Determine the (x, y) coordinate at the center of the cell enclosing the given text.  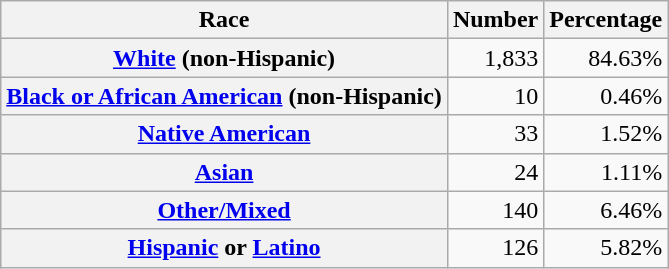
White (non-Hispanic) (224, 58)
Asian (224, 172)
84.63% (606, 58)
1.11% (606, 172)
0.46% (606, 96)
Black or African American (non-Hispanic) (224, 96)
Percentage (606, 20)
126 (495, 248)
Other/Mixed (224, 210)
Native American (224, 134)
Number (495, 20)
5.82% (606, 248)
1.52% (606, 134)
6.46% (606, 210)
10 (495, 96)
Hispanic or Latino (224, 248)
140 (495, 210)
1,833 (495, 58)
24 (495, 172)
Race (224, 20)
33 (495, 134)
